Output the [X, Y] coordinate of the center of the cell containing the given text.  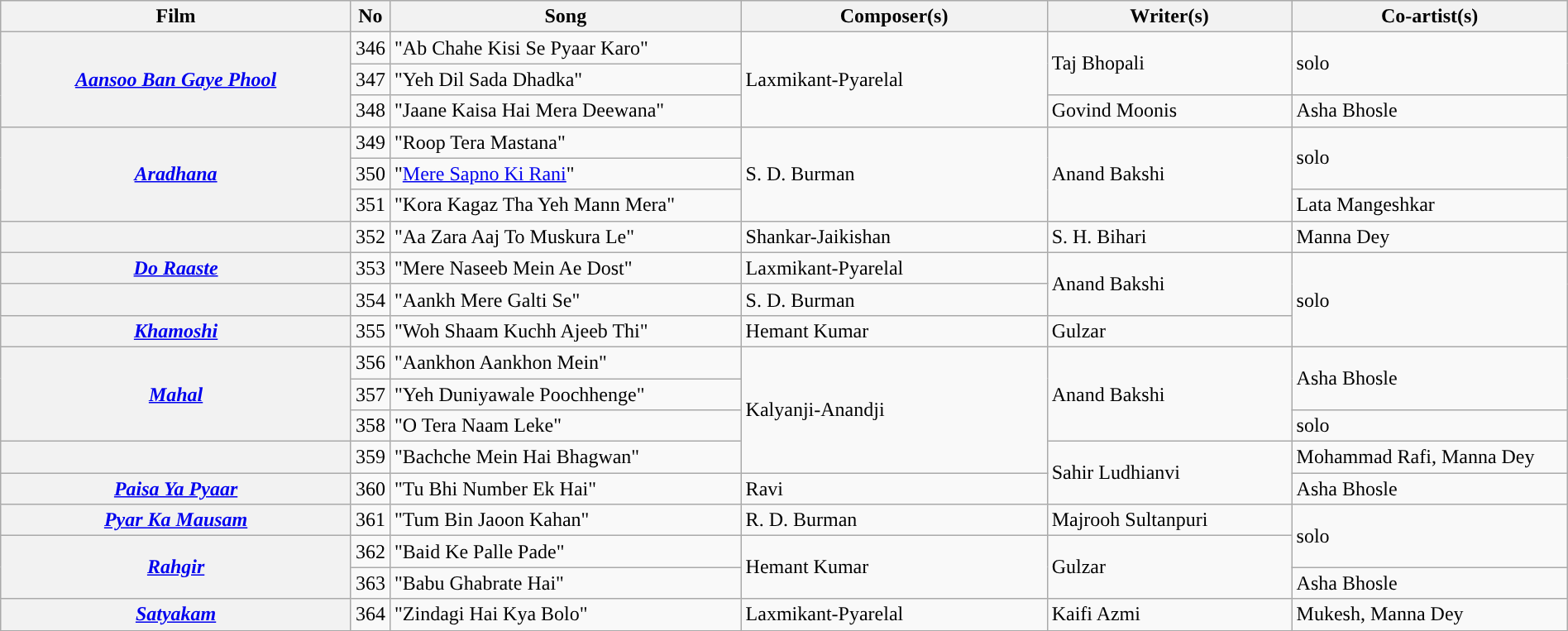
"Aankh Mere Galti Se" [566, 299]
353 [370, 268]
Pyar Ka Mausam [176, 520]
Film [176, 17]
Mukesh, Manna Dey [1429, 614]
Mahal [176, 394]
357 [370, 394]
354 [370, 299]
356 [370, 362]
Co-artist(s) [1429, 17]
Khamoshi [176, 331]
"Bachche Mein Hai Bhagwan" [566, 457]
358 [370, 426]
"Jaane Kaisa Hai Mera Deewana" [566, 111]
Taj Bhopali [1169, 64]
361 [370, 520]
355 [370, 331]
"Kora Kagaz Tha Yeh Mann Mera" [566, 205]
Paisa Ya Pyaar [176, 489]
Sahir Ludhianvi [1169, 473]
No [370, 17]
"Tum Bin Jaoon Kahan" [566, 520]
Lata Mangeshkar [1429, 205]
349 [370, 142]
Kalyanji-Anandji [894, 409]
346 [370, 48]
"Baid Ke Palle Pade" [566, 552]
363 [370, 583]
"Mere Naseeb Mein Ae Dost" [566, 268]
Ravi [894, 489]
Majrooh Sultanpuri [1169, 520]
359 [370, 457]
"Woh Shaam Kuchh Ajeeb Thi" [566, 331]
347 [370, 79]
"Mere Sapno Ki Rani" [566, 174]
"Yeh Duniyawale Poochhenge" [566, 394]
"Zindagi Hai Kya Bolo" [566, 614]
Rahgir [176, 567]
Govind Moonis [1169, 111]
"Aankhon Aankhon Mein" [566, 362]
"Ab Chahe Kisi Se Pyaar Karo" [566, 48]
Shankar-Jaikishan [894, 237]
350 [370, 174]
"Aa Zara Aaj To Muskura Le" [566, 237]
"Yeh Dil Sada Dhadka" [566, 79]
"Tu Bhi Number Ek Hai" [566, 489]
348 [370, 111]
"Babu Ghabrate Hai" [566, 583]
Satyakam [176, 614]
Song [566, 17]
351 [370, 205]
Composer(s) [894, 17]
Aansoo Ban Gaye Phool [176, 79]
360 [370, 489]
Aradhana [176, 174]
Kaifi Azmi [1169, 614]
Manna Dey [1429, 237]
364 [370, 614]
R. D. Burman [894, 520]
"O Tera Naam Leke" [566, 426]
362 [370, 552]
S. H. Bihari [1169, 237]
"Roop Tera Mastana" [566, 142]
Writer(s) [1169, 17]
Mohammad Rafi, Manna Dey [1429, 457]
352 [370, 237]
Do Raaste [176, 268]
